For the text-containing cell, return its midpoint in (X, Y) coordinate format. 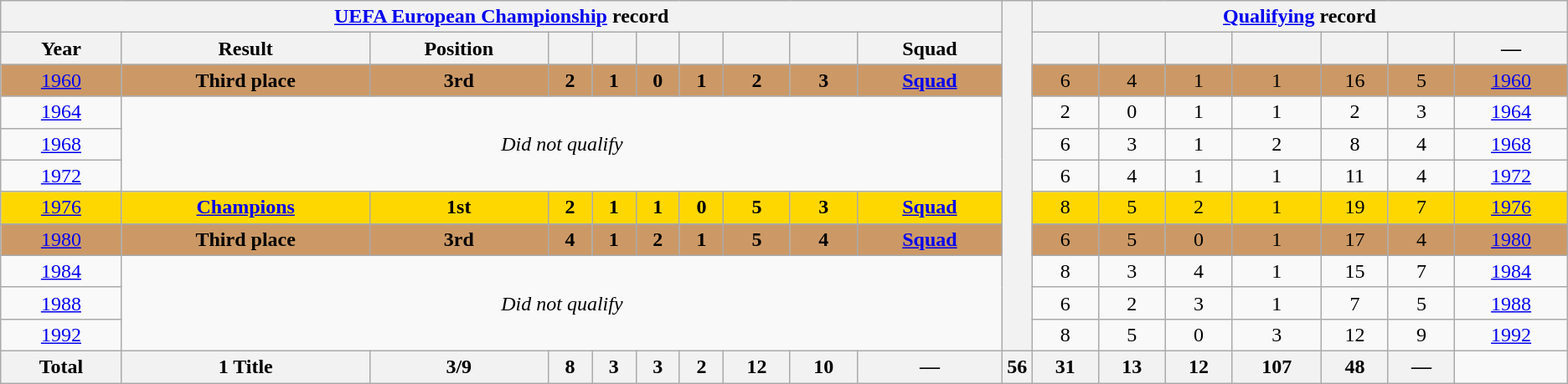
Total (61, 366)
Position (459, 49)
Result (245, 49)
Qualifying record (1300, 17)
10 (823, 366)
19 (1355, 207)
107 (1277, 366)
16 (1355, 80)
Champions (245, 207)
31 (1065, 366)
17 (1355, 239)
13 (1132, 366)
1st (459, 207)
48 (1355, 366)
3/9 (459, 366)
1 Title (245, 366)
9 (1421, 335)
15 (1355, 271)
UEFA European Championship record (502, 17)
11 (1355, 176)
56 (1017, 366)
Year (61, 49)
